From the cell containing the given text, extract its center point as (X, Y) coordinate. 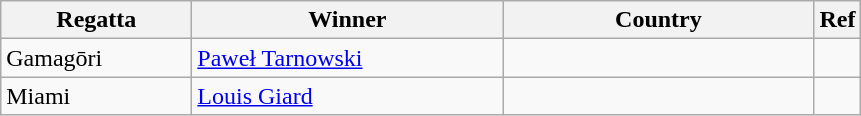
Ref (838, 20)
Paweł Tarnowski (348, 58)
Miami (96, 96)
Winner (348, 20)
Gamagōri (96, 58)
Country (658, 20)
Louis Giard (348, 96)
Regatta (96, 20)
